Capture the cell that displays the provided text and extract its [x, y] central coordinate. 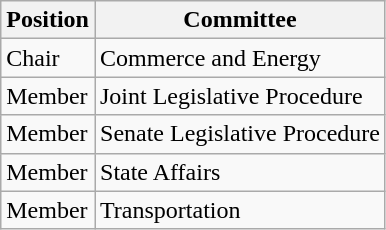
State Affairs [240, 172]
Chair [48, 58]
Senate Legislative Procedure [240, 134]
Transportation [240, 210]
Position [48, 20]
Commerce and Energy [240, 58]
Committee [240, 20]
Joint Legislative Procedure [240, 96]
